Scan for the cell matching the given text and deliver its (X, Y) coordinate at center. 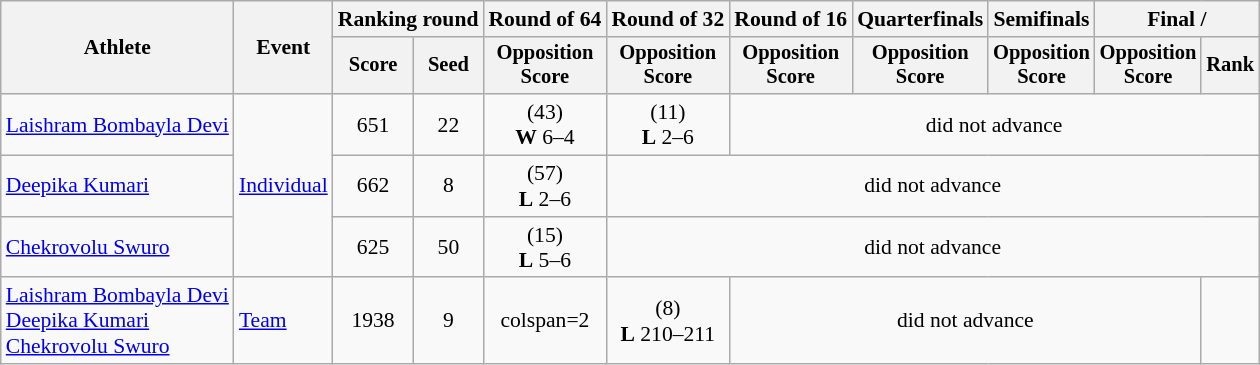
Score (374, 66)
Semifinals (1042, 19)
Athlete (118, 48)
50 (448, 248)
8 (448, 186)
Laishram Bombayla DeviDeepika KumariChekrovolu Swuro (118, 322)
Chekrovolu Swuro (118, 248)
625 (374, 248)
Laishram Bombayla Devi (118, 124)
Event (284, 48)
Ranking round (408, 19)
9 (448, 322)
Quarterfinals (920, 19)
(15) L 5–6 (544, 248)
651 (374, 124)
(8)L 210–211 (668, 322)
Round of 64 (544, 19)
colspan=2 (544, 322)
662 (374, 186)
Seed (448, 66)
Team (284, 322)
(57) L 2–6 (544, 186)
Final / (1177, 19)
(43)W 6–4 (544, 124)
Deepika Kumari (118, 186)
Round of 16 (790, 19)
22 (448, 124)
1938 (374, 322)
Individual (284, 186)
(11)L 2–6 (668, 124)
Round of 32 (668, 19)
Rank (1230, 66)
